Return the (X, Y) coordinate for the center point of the cell that contains the specified text.  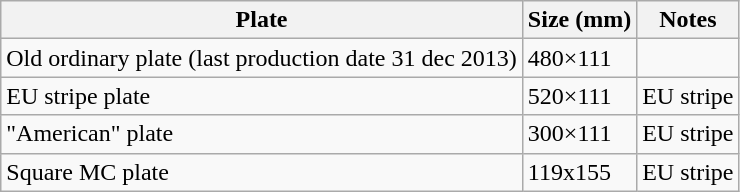
Square MC plate (262, 172)
Size (mm) (579, 20)
Notes (688, 20)
520×111 (579, 96)
EU stripe plate (262, 96)
480×111 (579, 58)
"American" plate (262, 134)
Plate (262, 20)
Old ordinary plate (last production date 31 dec 2013) (262, 58)
119x155 (579, 172)
300×111 (579, 134)
